Scan for the cell matching the given text and deliver its (X, Y) coordinate at center. 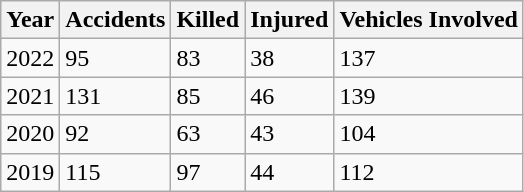
2019 (30, 172)
Vehicles Involved (429, 20)
2022 (30, 58)
44 (290, 172)
97 (208, 172)
38 (290, 58)
131 (116, 96)
115 (116, 172)
Year (30, 20)
95 (116, 58)
83 (208, 58)
63 (208, 134)
92 (116, 134)
137 (429, 58)
139 (429, 96)
2020 (30, 134)
43 (290, 134)
Accidents (116, 20)
46 (290, 96)
104 (429, 134)
Injured (290, 20)
Killed (208, 20)
112 (429, 172)
2021 (30, 96)
85 (208, 96)
